Detect which cell encompasses the target text, then output its [x, y] center coordinate. 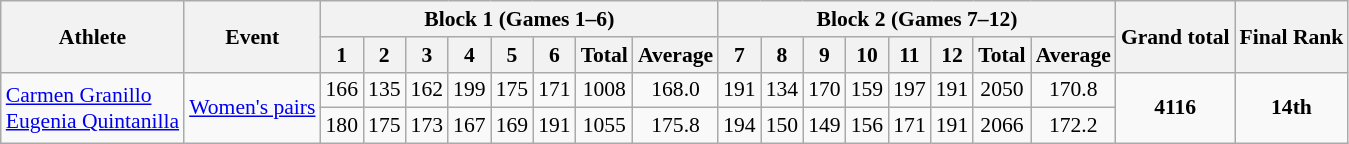
10 [868, 55]
194 [740, 126]
168.0 [676, 90]
135 [384, 90]
2050 [1002, 90]
11 [910, 55]
1055 [604, 126]
8 [782, 55]
6 [554, 55]
175.8 [676, 126]
4116 [1176, 108]
12 [952, 55]
Women's pairs [252, 108]
5 [512, 55]
167 [470, 126]
134 [782, 90]
170 [824, 90]
9 [824, 55]
156 [868, 126]
Block 1 (Games 1–6) [520, 19]
Event [252, 36]
166 [342, 90]
180 [342, 126]
1008 [604, 90]
Carmen Granillo Eugenia Quintanilla [92, 108]
3 [428, 55]
14th [1291, 108]
Block 2 (Games 7–12) [917, 19]
172.2 [1074, 126]
Final Rank [1291, 36]
149 [824, 126]
1 [342, 55]
2 [384, 55]
162 [428, 90]
173 [428, 126]
Athlete [92, 36]
4 [470, 55]
7 [740, 55]
197 [910, 90]
150 [782, 126]
2066 [1002, 126]
199 [470, 90]
170.8 [1074, 90]
Grand total [1176, 36]
169 [512, 126]
159 [868, 90]
